Return the [x, y] coordinate for the center point of the cell that contains the specified text.  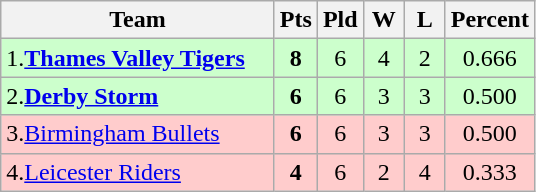
3.Birmingham Bullets [138, 134]
Pld [340, 20]
W [384, 20]
0.666 [490, 58]
8 [296, 58]
0.333 [490, 172]
2.Derby Storm [138, 96]
L [424, 20]
4.Leicester Riders [138, 172]
Team [138, 20]
Pts [296, 20]
Percent [490, 20]
1.Thames Valley Tigers [138, 58]
